Identify which cell holds the provided text, then report its (X, Y) central coordinate. 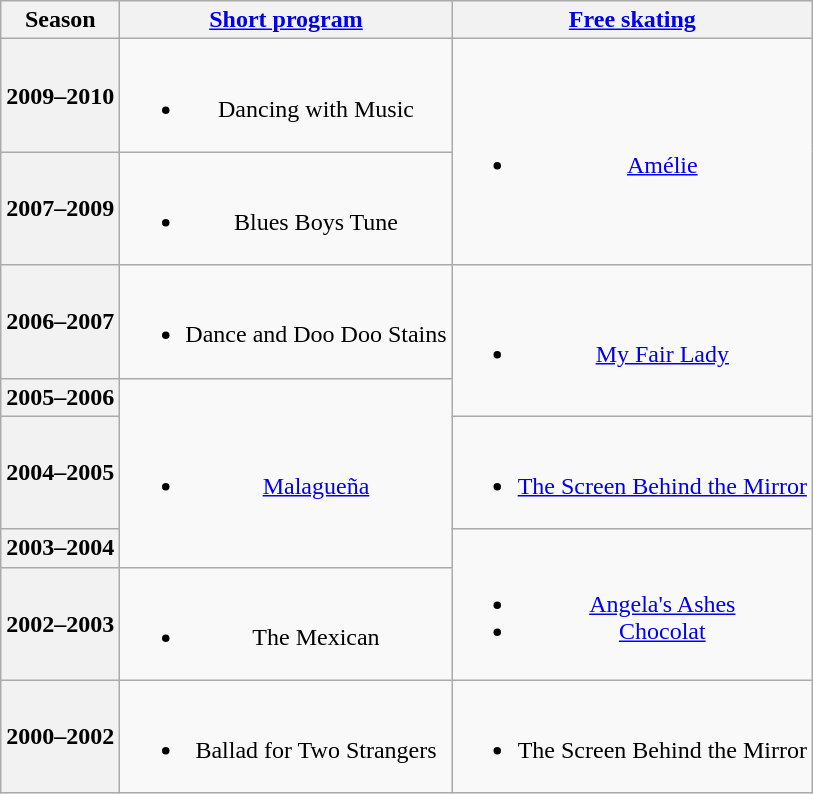
2009–2010 (60, 96)
Free skating (632, 20)
Short program (286, 20)
Dance and Doo Doo Stains (286, 322)
Dancing with Music (286, 96)
2003–2004 (60, 548)
Blues Boys Tune (286, 208)
Malagueña (286, 472)
2005–2006 (60, 397)
Amélie (632, 152)
2007–2009 (60, 208)
The Mexican (286, 624)
Angela's Ashes Chocolat (632, 604)
Season (60, 20)
2006–2007 (60, 322)
2004–2005 (60, 472)
2000–2002 (60, 736)
My Fair Lady (632, 340)
Ballad for Two Strangers (286, 736)
2002–2003 (60, 624)
